From the cell containing the given text, extract its center point as [X, Y] coordinate. 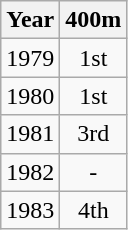
Year [30, 20]
1979 [30, 58]
1982 [30, 172]
3rd [94, 134]
4th [94, 210]
1980 [30, 96]
400m [94, 20]
1983 [30, 210]
1981 [30, 134]
- [94, 172]
